Extract the [X, Y] coordinate from the center of the cell holding the provided text.  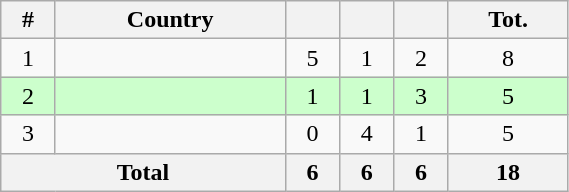
4 [367, 134]
Country [170, 20]
# [28, 20]
0 [312, 134]
Tot. [508, 20]
18 [508, 172]
Total [143, 172]
8 [508, 58]
